Pinpoint the cell where the given text exists, returning its (X, Y) midpoint coordinate. 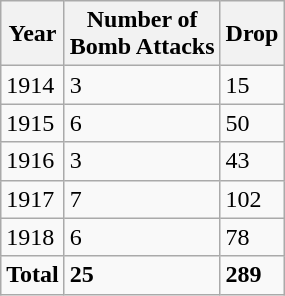
Year (33, 34)
1918 (33, 237)
Total (33, 275)
102 (252, 199)
Drop (252, 34)
78 (252, 237)
25 (142, 275)
43 (252, 161)
7 (142, 199)
50 (252, 123)
Number ofBomb Attacks (142, 34)
15 (252, 85)
1917 (33, 199)
1916 (33, 161)
1914 (33, 85)
1915 (33, 123)
289 (252, 275)
